Return [x, y] of the center of cell containing provided text 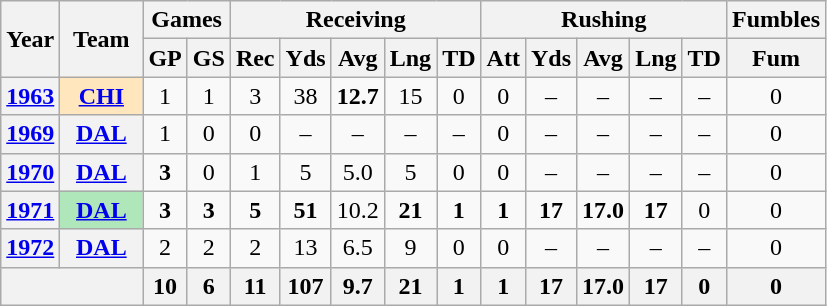
Rec [255, 58]
1963 [30, 96]
107 [306, 286]
1969 [30, 134]
11 [255, 286]
Games [186, 20]
51 [306, 210]
9.7 [358, 286]
CHI [102, 96]
13 [306, 248]
6 [208, 286]
Receiving [356, 20]
Team [102, 39]
1972 [30, 248]
GS [208, 58]
5.0 [358, 172]
38 [306, 96]
10.2 [358, 210]
Rushing [604, 20]
Att [503, 58]
9 [410, 248]
Fum [776, 58]
Fumbles [776, 20]
1971 [30, 210]
12.7 [358, 96]
1970 [30, 172]
10 [165, 286]
GP [165, 58]
6.5 [358, 248]
15 [410, 96]
Year [30, 39]
